From the cell containing the given text, extract its center point as [x, y] coordinate. 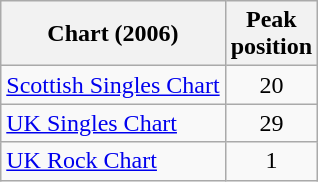
Peakposition [271, 34]
29 [271, 123]
20 [271, 85]
UK Singles Chart [113, 123]
Scottish Singles Chart [113, 85]
Chart (2006) [113, 34]
1 [271, 161]
UK Rock Chart [113, 161]
